Detect which cell encompasses the target text, then output its [x, y] center coordinate. 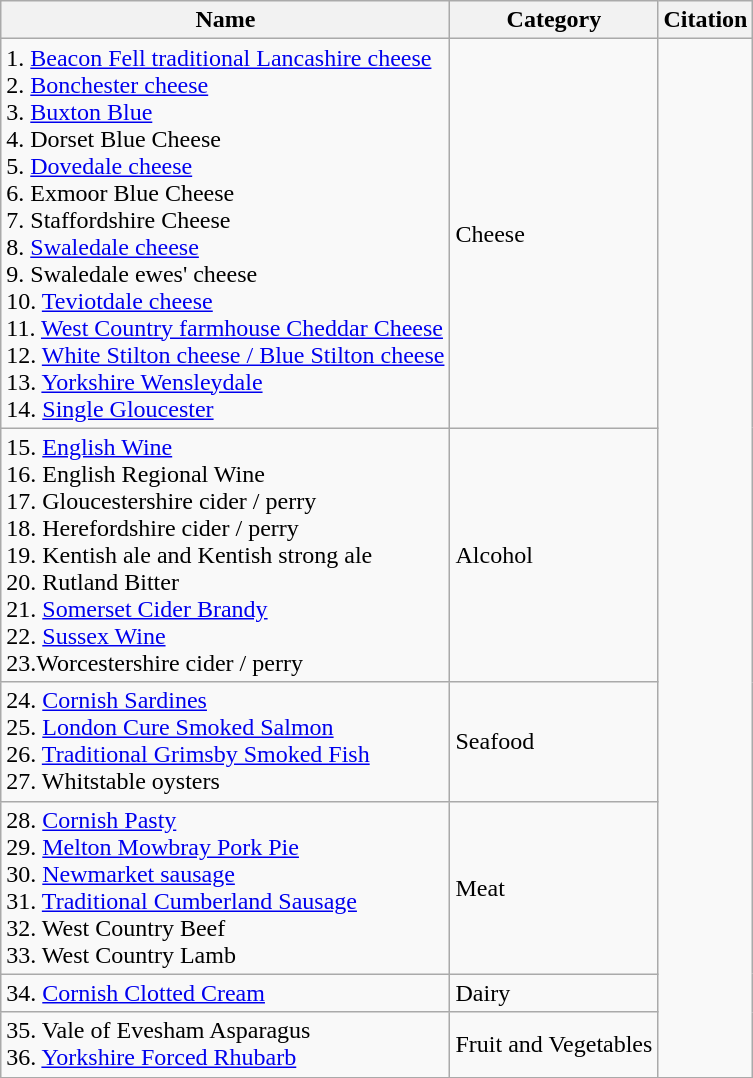
34. Cornish Clotted Cream [226, 993]
Dairy [554, 993]
Fruit and Vegetables [554, 1044]
Cheese [554, 234]
Citation [706, 20]
Seafood [554, 742]
Category [554, 20]
24. Cornish Sardines25. London Cure Smoked Salmon26. Traditional Grimsby Smoked Fish27. Whitstable oysters [226, 742]
28. Cornish Pasty29. Melton Mowbray Pork Pie30. Newmarket sausage31. Traditional Cumberland Sausage32. West Country Beef33. West Country Lamb [226, 888]
Name [226, 20]
Alcohol [554, 555]
Meat [554, 888]
35. Vale of Evesham Asparagus36. Yorkshire Forced Rhubarb [226, 1044]
